Search for the cell housing the specified text and yield its [x, y] center coordinate. 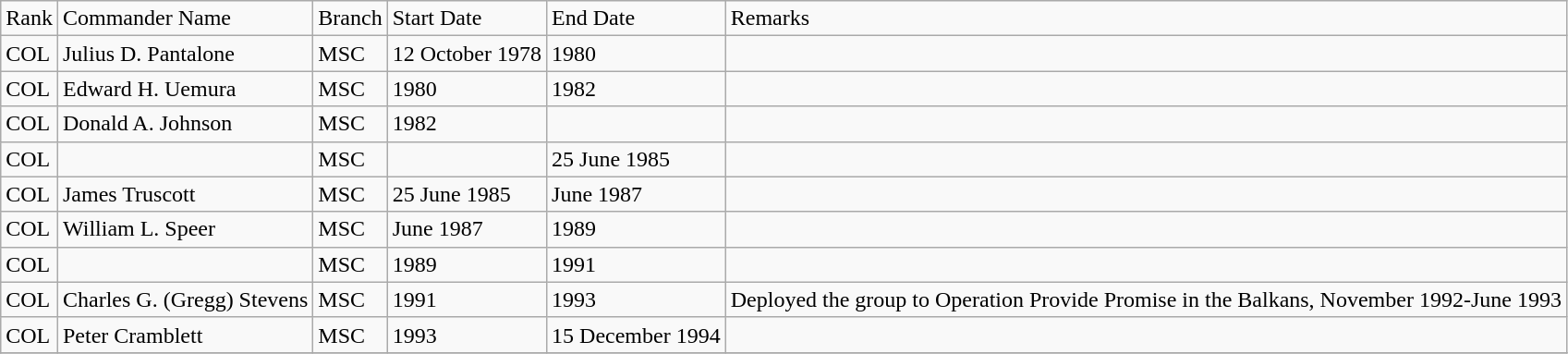
Rank [30, 18]
Edward H. Uemura [185, 89]
Peter Cramblett [185, 335]
James Truscott [185, 194]
12 October 1978 [467, 54]
15 December 1994 [637, 335]
Branch [350, 18]
Donald A. Johnson [185, 124]
Julius D. Pantalone [185, 54]
Remarks [1146, 18]
William L. Speer [185, 229]
Deployed the group to Operation Provide Promise in the Balkans, November 1992-June 1993 [1146, 299]
Commander Name [185, 18]
End Date [637, 18]
Start Date [467, 18]
Charles G. (Gregg) Stevens [185, 299]
